For the text-containing cell, return its midpoint in (X, Y) coordinate format. 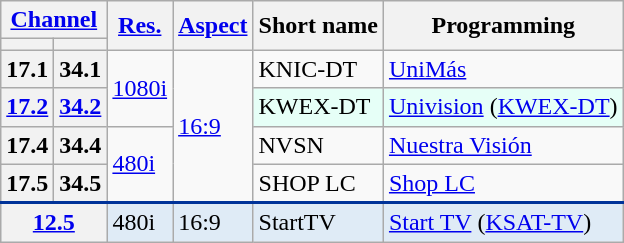
34.2 (80, 107)
KNIC-DT (318, 69)
17.4 (28, 145)
34.5 (80, 184)
Shop LC (503, 184)
12.5 (54, 222)
Nuestra Visión (503, 145)
Univision (KWEX-DT) (503, 107)
Short name (318, 26)
NVSN (318, 145)
34.1 (80, 69)
17.1 (28, 69)
Programming (503, 26)
17.2 (28, 107)
Res. (140, 26)
Start TV (KSAT-TV) (503, 222)
1080i (140, 88)
UniMás (503, 69)
17.5 (28, 184)
Aspect (213, 26)
Channel (54, 20)
KWEX-DT (318, 107)
StartTV (318, 222)
SHOP LC (318, 184)
34.4 (80, 145)
